Output the [x, y] coordinate of the center of the cell containing the given text.  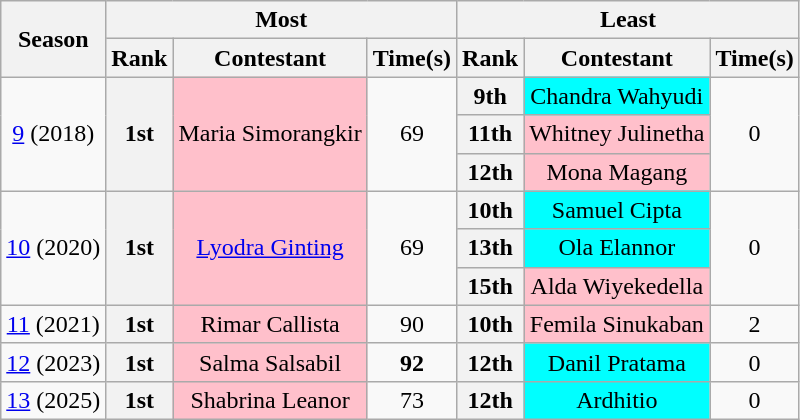
11 (2021) [54, 324]
Mona Magang [617, 172]
Samuel Cipta [617, 210]
Whitney Julinetha [617, 134]
13th [490, 248]
Rimar Callista [270, 324]
Ardhitio [617, 400]
Lyodra Ginting [270, 248]
Least [628, 20]
Season [54, 39]
13 (2025) [54, 400]
Danil Pratama [617, 362]
Maria Simorangkir [270, 134]
Ola Elannor [617, 248]
Salma Salsabil [270, 362]
2 [754, 324]
12 (2023) [54, 362]
9th [490, 96]
90 [412, 324]
11th [490, 134]
9 (2018) [54, 134]
Femila Sinukaban [617, 324]
92 [412, 362]
15th [490, 286]
Most [282, 20]
Chandra Wahyudi [617, 96]
Alda Wiyekedella [617, 286]
10 (2020) [54, 248]
Shabrina Leanor [270, 400]
73 [412, 400]
